Determine the (X, Y) coordinate at the center of the cell enclosing the given text.  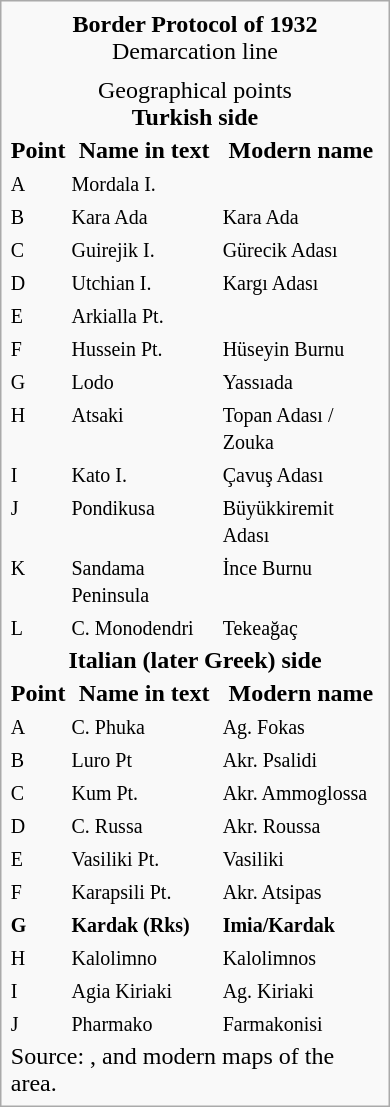
Tekeağaç (301, 627)
Lodo (144, 381)
K (38, 580)
Kardak (Rks) (144, 924)
Utchian I. (144, 282)
Akr. Ammoglossa (301, 792)
Geographical points Turkish side (194, 104)
Source: , and modern maps of the area. (194, 1070)
Ag. Fokas (301, 726)
Italian (later Greek) side (194, 660)
Yassıada (301, 381)
Hüseyin Burnu (301, 348)
L (38, 627)
Atsaki (144, 428)
Pharmako (144, 1023)
Imia/Kardak (301, 924)
Karapsili Pt. (144, 891)
Gürecik Adası (301, 249)
Arkialla Pt. (144, 315)
Kargı Adası (301, 282)
C. Monodendri (144, 627)
Kalolimno (144, 957)
Sandama Peninsula (144, 580)
Luro Pt (144, 759)
Vasiliki (301, 858)
Kum Pt. (144, 792)
Agia Kiriaki (144, 990)
C. Russa (144, 825)
Kato I. (144, 474)
Ag. Kiriaki (301, 990)
C. Phuka (144, 726)
Çavuş Adası (301, 474)
Akr. Atsipas (301, 891)
Akr. Psalidi (301, 759)
Akr. Roussa (301, 825)
Mordala I. (144, 183)
Vasiliki Pt. (144, 858)
Farmakonisi (301, 1023)
Büyükkiremit Adası (301, 520)
Pondikusa (144, 520)
İnce Burnu (301, 580)
Kalolimnos (301, 957)
Border Protocol of 1932Demarcation line (194, 38)
Hussein Pt. (144, 348)
Topan Adası / Zouka (301, 428)
Guirejik I. (144, 249)
